Output the (X, Y) coordinate of the center of the cell containing the given text.  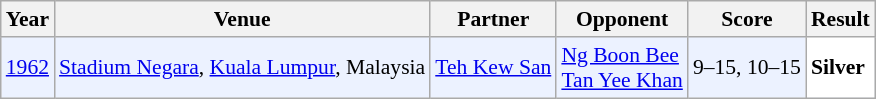
Year (28, 19)
Teh Kew San (493, 68)
Partner (493, 19)
Ng Boon Bee Tan Yee Khan (622, 68)
Score (747, 19)
1962 (28, 68)
Silver (840, 68)
Result (840, 19)
Stadium Negara, Kuala Lumpur, Malaysia (242, 68)
9–15, 10–15 (747, 68)
Opponent (622, 19)
Venue (242, 19)
